Extract the (X, Y) coordinate from the center of the cell holding the provided text.  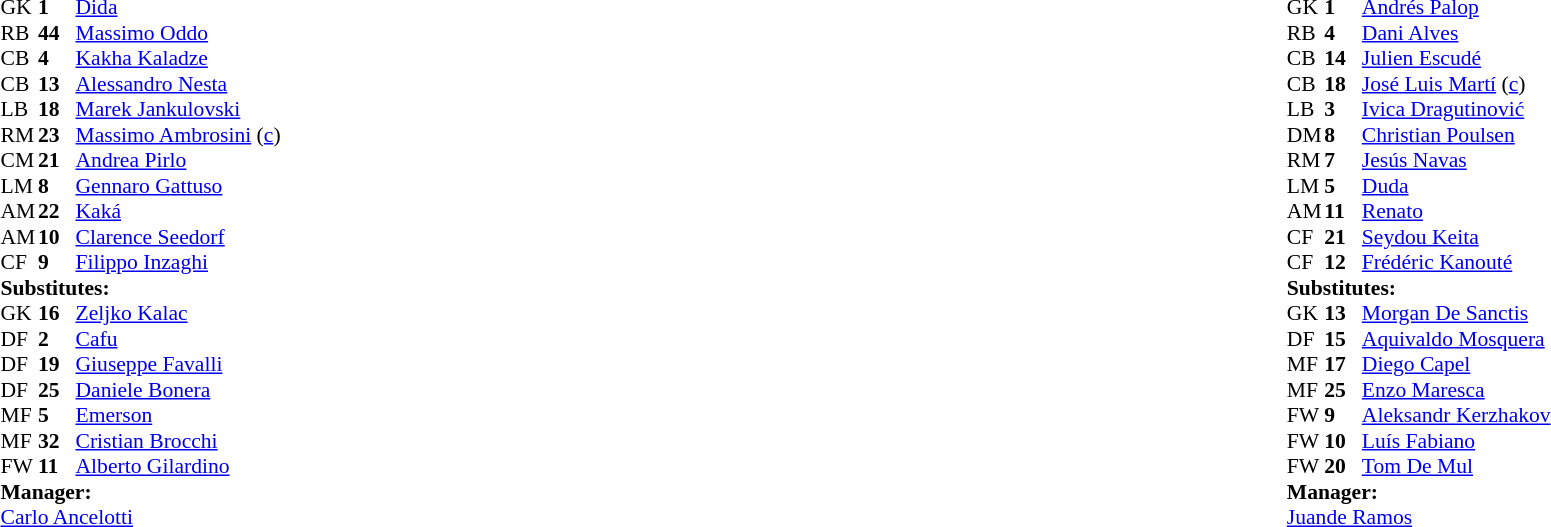
Aquivaldo Mosquera (1456, 339)
12 (1343, 263)
Jesús Navas (1456, 161)
Alessandro Nesta (178, 84)
7 (1343, 161)
14 (1343, 59)
23 (57, 135)
Diego Capel (1456, 365)
15 (1343, 339)
17 (1343, 365)
Enzo Maresca (1456, 390)
Christian Poulsen (1456, 135)
Massimo Oddo (178, 33)
16 (57, 313)
Cristian Brocchi (178, 441)
Cafu (178, 339)
Luís Fabiano (1456, 441)
Emerson (178, 415)
Renato (1456, 211)
3 (1343, 109)
Zeljko Kalac (178, 313)
José Luis Martí (c) (1456, 84)
32 (57, 441)
Massimo Ambrosini (c) (178, 135)
2 (57, 339)
Julien Escudé (1456, 59)
22 (57, 211)
Gennaro Gattuso (178, 186)
Filippo Inzaghi (178, 263)
Morgan De Sanctis (1456, 313)
Clarence Seedorf (178, 237)
Tom De Mul (1456, 467)
Ivica Dragutinović (1456, 109)
Alberto Gilardino (178, 467)
Kakha Kaladze (178, 59)
44 (57, 33)
Marek Jankulovski (178, 109)
Andrea Pirlo (178, 161)
Giuseppe Favalli (178, 365)
CM (19, 161)
Seydou Keita (1456, 237)
DM (1306, 135)
Daniele Bonera (178, 390)
Kaká (178, 211)
Duda (1456, 186)
Aleksandr Kerzhakov (1456, 415)
19 (57, 365)
Dani Alves (1456, 33)
Frédéric Kanouté (1456, 263)
20 (1343, 467)
